Provide the (X, Y) coordinate of the cell's center where the given text is located.  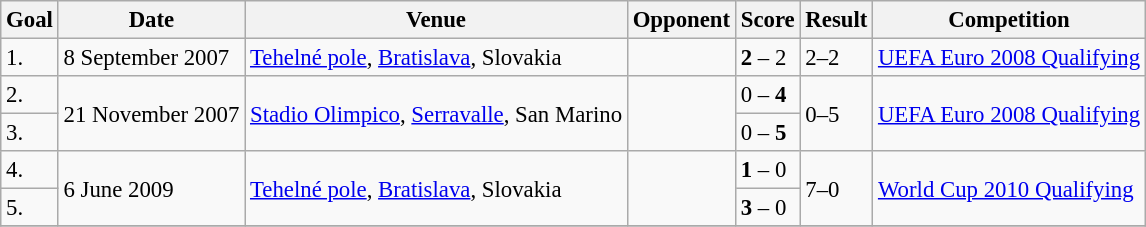
Competition (1010, 20)
4. (30, 170)
Result (836, 20)
0 – 4 (768, 95)
Date (151, 20)
21 November 2007 (151, 114)
3. (30, 133)
0 – 5 (768, 133)
World Cup 2010 Qualifying (1010, 188)
0–5 (836, 114)
1. (30, 58)
Goal (30, 20)
1 – 0 (768, 170)
3 – 0 (768, 208)
Stadio Olimpico, Serravalle, San Marino (436, 114)
8 September 2007 (151, 58)
7–0 (836, 188)
6 June 2009 (151, 188)
Score (768, 20)
2–2 (836, 58)
Opponent (681, 20)
Venue (436, 20)
5. (30, 208)
2 – 2 (768, 58)
2. (30, 95)
